Search for the cell housing the specified text and yield its [x, y] center coordinate. 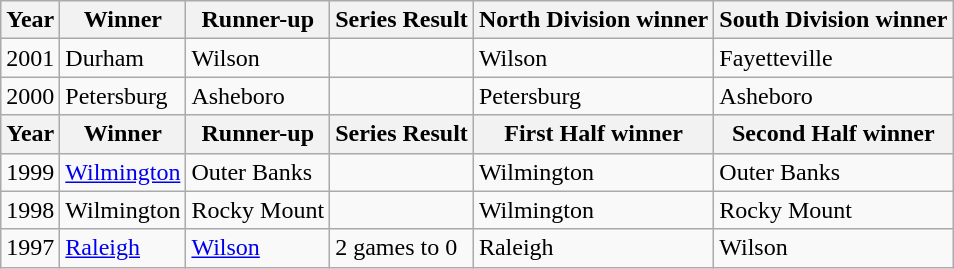
1997 [30, 248]
1998 [30, 210]
Durham [123, 58]
Second Half winner [834, 134]
North Division winner [593, 20]
South Division winner [834, 20]
First Half winner [593, 134]
2001 [30, 58]
2000 [30, 96]
Fayetteville [834, 58]
2 games to 0 [402, 248]
1999 [30, 172]
